Find where the given text appears and provide that cell's center as [X, Y] coordinate. 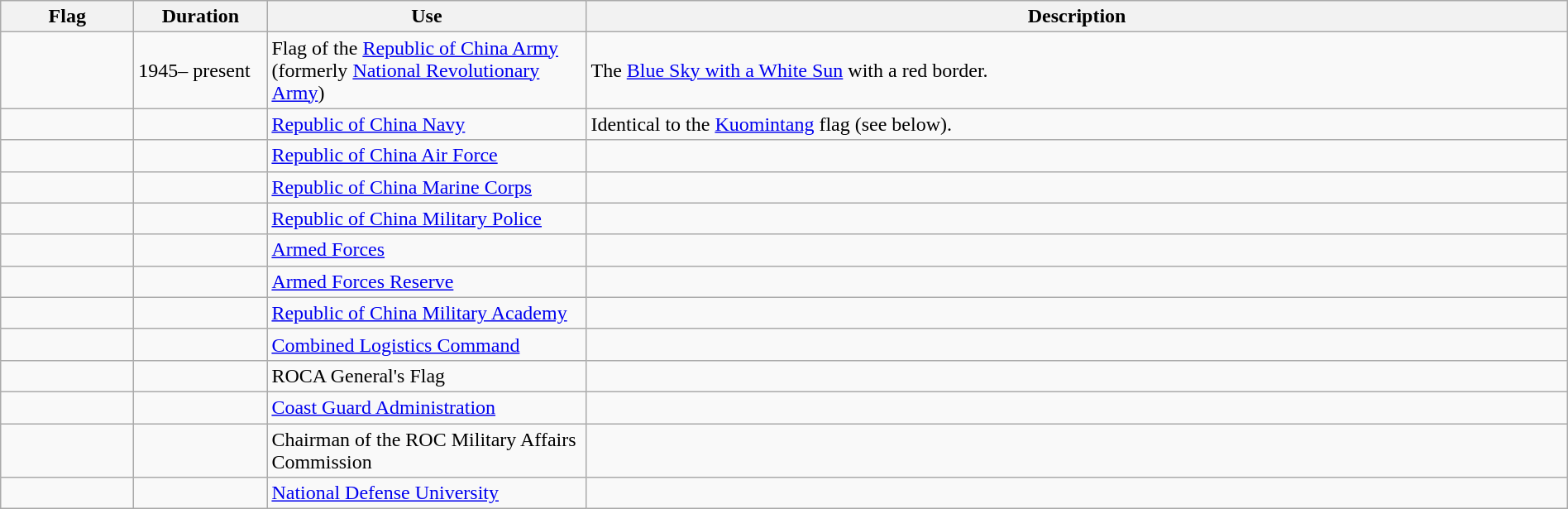
Flag [68, 17]
Armed Forces Reserve [427, 281]
Chairman of the ROC Military Affairs Commission [427, 450]
The Blue Sky with a White Sun with a red border. [1077, 70]
Republic of China Air Force [427, 156]
Description [1077, 17]
Combined Logistics Command [427, 344]
1945– present [200, 70]
ROCA General's Flag [427, 376]
Duration [200, 17]
Republic of China Military Police [427, 218]
Republic of China Military Academy [427, 313]
Flag of the Republic of China Army (formerly National Revolutionary Army) [427, 70]
Republic of China Marine Corps [427, 187]
Coast Guard Administration [427, 407]
Use [427, 17]
Identical to the Kuomintang flag (see below). [1077, 124]
Republic of China Navy [427, 124]
National Defense University [427, 493]
Armed Forces [427, 250]
